Locate the cell with the specified text and output its (x, y) center coordinate. 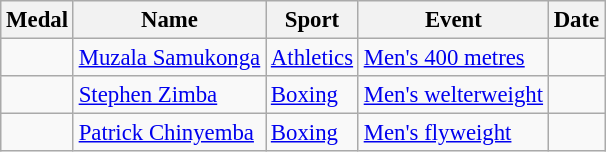
Date (576, 20)
Men's flyweight (453, 133)
Stephen Zimba (169, 95)
Medal (38, 20)
Sport (312, 20)
Patrick Chinyemba (169, 133)
Athletics (312, 58)
Name (169, 20)
Men's 400 metres (453, 58)
Muzala Samukonga (169, 58)
Men's welterweight (453, 95)
Event (453, 20)
